Search for the cell housing the specified text and yield its [x, y] center coordinate. 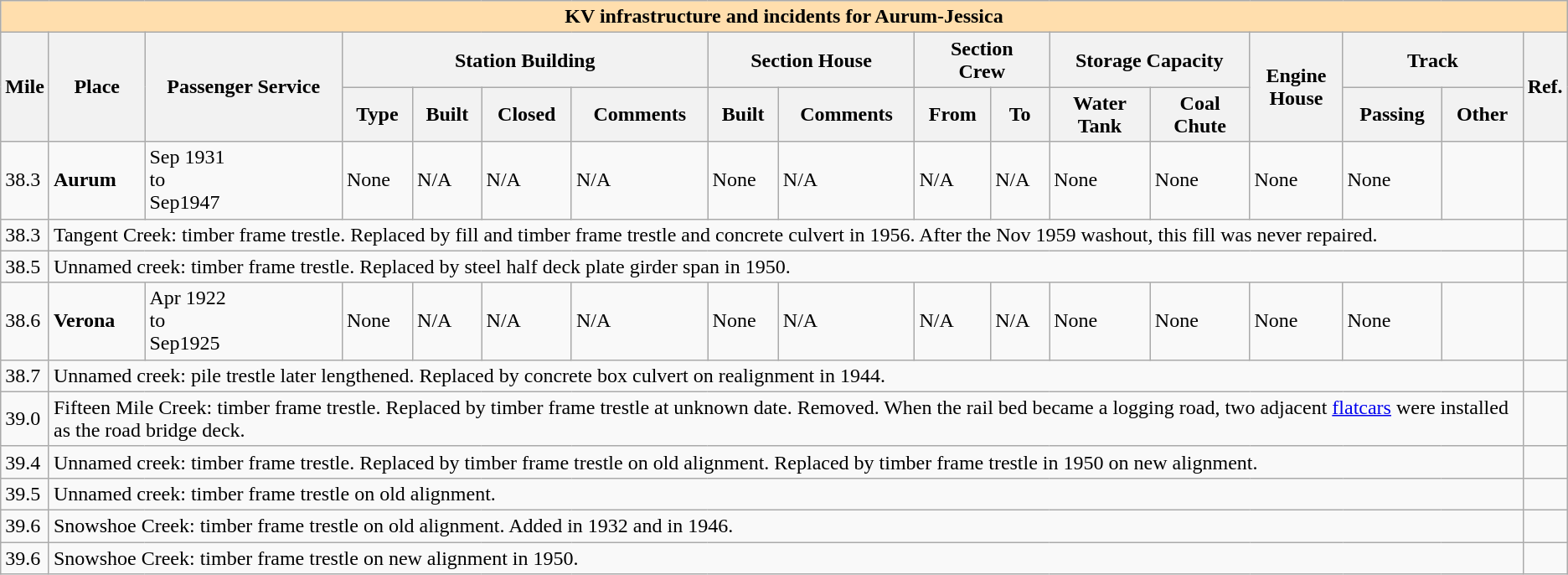
38.7 [25, 376]
From [953, 114]
KV infrastructure and incidents for Aurum-Jessica [784, 17]
Track [1432, 60]
Passing [1392, 114]
Passenger Service [243, 87]
38.6 [25, 321]
SectionCrew [982, 60]
Sep 1931toSep1947 [243, 180]
Snowshoe Creek: timber frame trestle on old alignment. Added in 1932 and in 1946. [786, 526]
Closed [526, 114]
Storage Capacity [1149, 60]
WaterTank [1101, 114]
CoalChute [1199, 114]
Station Building [524, 60]
Ref. [1545, 87]
Place [97, 87]
Other [1483, 114]
39.4 [25, 462]
Snowshoe Creek: timber frame trestle on new alignment in 1950. [786, 557]
Verona [97, 321]
Type [377, 114]
38.5 [25, 267]
Unnamed creek: timber frame trestle. Replaced by steel half deck plate girder span in 1950. [786, 267]
Mile [25, 87]
39.5 [25, 494]
39.0 [25, 419]
Apr 1922toSep1925 [243, 321]
To [1020, 114]
Unnamed creek: timber frame trestle on old alignment. [786, 494]
EngineHouse [1297, 87]
Unnamed creek: pile trestle later lengthened. Replaced by concrete box culvert on realignment in 1944. [786, 376]
Section House [811, 60]
Unnamed creek: timber frame trestle. Replaced by timber frame trestle on old alignment. Replaced by timber frame trestle in 1950 on new alignment. [786, 462]
Aurum [97, 180]
